Identify which cell holds the provided text, then report its (x, y) central coordinate. 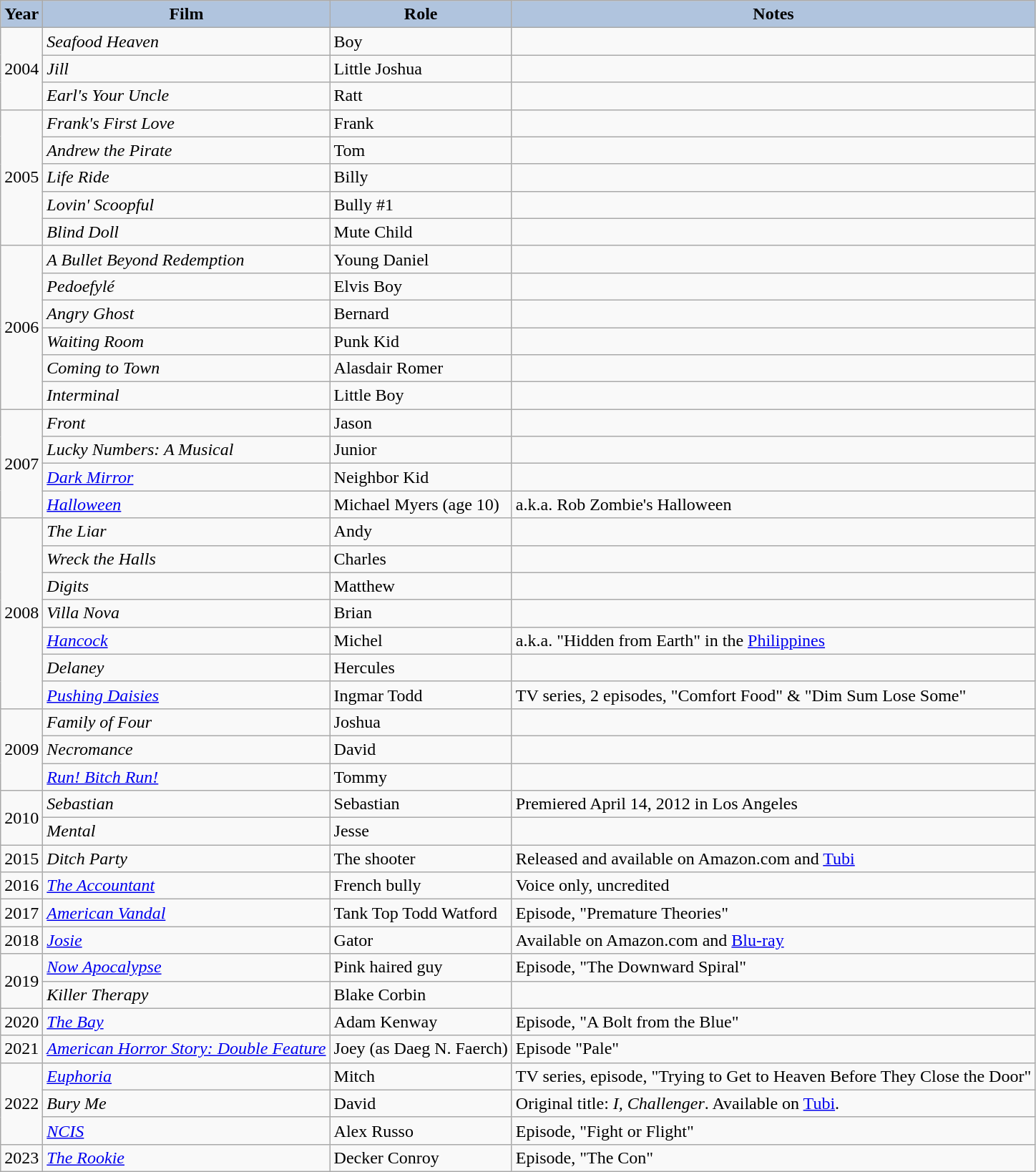
Necromance (186, 749)
Little Boy (421, 396)
Voice only, uncredited (773, 886)
Hancock (186, 640)
Interminal (186, 396)
2019 (21, 981)
Andy (421, 532)
Pushing Daisies (186, 695)
Tommy (421, 776)
Family of Four (186, 722)
Released and available on Amazon.com and Tubi (773, 859)
Episode, "The Con" (773, 1158)
A Bullet Beyond Redemption (186, 259)
Tom (421, 150)
Little Joshua (421, 69)
Bury Me (186, 1103)
2009 (21, 749)
French bully (421, 886)
Bully #1 (421, 205)
Brian (421, 613)
Joshua (421, 722)
Joey (as Daeg N. Faerch) (421, 1049)
Halloween (186, 504)
Waiting Room (186, 341)
Gator (421, 940)
The Liar (186, 532)
Wreck the Halls (186, 559)
Young Daniel (421, 259)
Ratt (421, 96)
2008 (21, 613)
Mental (186, 831)
Blake Corbin (421, 995)
Euphoria (186, 1076)
Tank Top Todd Watford (421, 913)
Pedoefylé (186, 286)
Episode, "The Downward Spiral" (773, 967)
Digits (186, 586)
Frank's First Love (186, 123)
Bernard (421, 313)
Episode "Pale" (773, 1049)
2017 (21, 913)
Michael Myers (age 10) (421, 504)
2023 (21, 1158)
Run! Bitch Run! (186, 776)
Andrew the Pirate (186, 150)
2007 (21, 464)
The Accountant (186, 886)
Killer Therapy (186, 995)
Punk Kid (421, 341)
Frank (421, 123)
2020 (21, 1022)
a.k.a. "Hidden from Earth" in the Philippines (773, 640)
Josie (186, 940)
Jesse (421, 831)
Delaney (186, 668)
Dark Mirror (186, 477)
Jill (186, 69)
Charles (421, 559)
Lucky Numbers: A Musical (186, 450)
American Vandal (186, 913)
TV series, episode, "Trying to Get to Heaven Before They Close the Door" (773, 1076)
Elvis Boy (421, 286)
Coming to Town (186, 368)
Earl's Your Uncle (186, 96)
Matthew (421, 586)
Jason (421, 423)
Seafood Heaven (186, 41)
Lovin' Scoopful (186, 205)
Ingmar Todd (421, 695)
NCIS (186, 1131)
Life Ride (186, 177)
2021 (21, 1049)
Available on Amazon.com and Blu-ray (773, 940)
Original title: I, Challenger. Available on Tubi. (773, 1103)
Mitch (421, 1076)
Episode, "Fight or Flight" (773, 1131)
Michel (421, 640)
2004 (21, 69)
2018 (21, 940)
Pink haired guy (421, 967)
Premiered April 14, 2012 in Los Angeles (773, 804)
Notes (773, 14)
Blind Doll (186, 232)
Episode, "A Bolt from the Blue" (773, 1022)
TV series, 2 episodes, "Comfort Food" & "Dim Sum Lose Some" (773, 695)
Ditch Party (186, 859)
Decker Conroy (421, 1158)
Boy (421, 41)
Now Apocalypse (186, 967)
The Bay (186, 1022)
2022 (21, 1103)
Adam Kenway (421, 1022)
The Rookie (186, 1158)
Film (186, 14)
2015 (21, 859)
Villa Nova (186, 613)
2006 (21, 327)
2010 (21, 818)
Billy (421, 177)
Role (421, 14)
2005 (21, 177)
Neighbor Kid (421, 477)
a.k.a. Rob Zombie's Halloween (773, 504)
American Horror Story: Double Feature (186, 1049)
The shooter (421, 859)
Junior (421, 450)
Hercules (421, 668)
Alex Russo (421, 1131)
2016 (21, 886)
Mute Child (421, 232)
Alasdair Romer (421, 368)
Year (21, 14)
Angry Ghost (186, 313)
Front (186, 423)
Episode, "Premature Theories" (773, 913)
